Search for the cell housing the specified text and yield its [x, y] center coordinate. 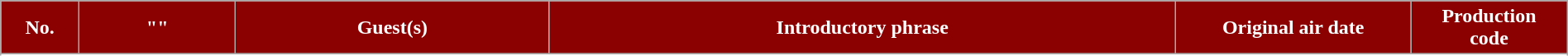
Production code [1489, 28]
Introductory phrase [863, 28]
"" [157, 28]
Guest(s) [392, 28]
No. [40, 28]
Original air date [1293, 28]
